Capture the cell that displays the provided text and extract its (X, Y) central coordinate. 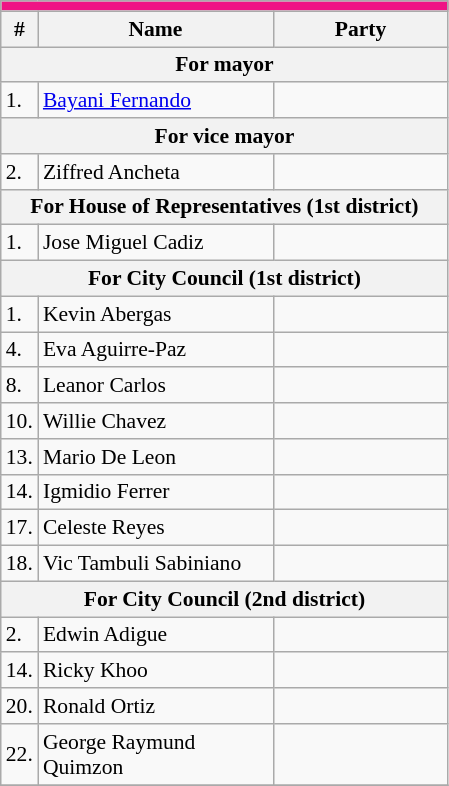
Ziffred Ancheta (156, 172)
Igmidio Ferrer (156, 492)
Vic Tambuli Sabiniano (156, 564)
10. (20, 421)
13. (20, 457)
4. (20, 350)
Ronald Ortiz (156, 706)
For City Council (2nd district) (224, 599)
# (20, 29)
For vice mayor (224, 136)
Party (360, 29)
Mario De Leon (156, 457)
18. (20, 564)
Willie Chavez (156, 421)
For mayor (224, 65)
Jose Miguel Cadiz (156, 243)
George Raymund Quimzon (156, 754)
Ricky Khoo (156, 671)
Edwin Adigue (156, 635)
Kevin Abergas (156, 314)
20. (20, 706)
8. (20, 386)
22. (20, 754)
Name (156, 29)
For House of Representatives (1st district) (224, 207)
Celeste Reyes (156, 528)
Bayani Fernando (156, 101)
17. (20, 528)
Leanor Carlos (156, 386)
Eva Aguirre-Paz (156, 350)
For City Council (1st district) (224, 279)
